For the text-containing cell, return its midpoint in (x, y) coordinate format. 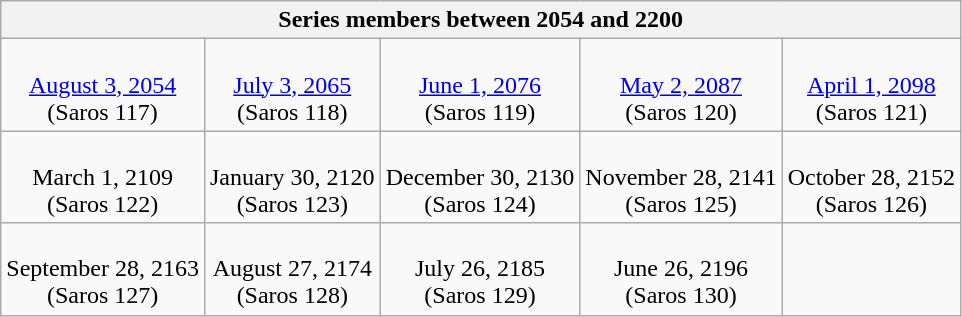
October 28, 2152(Saros 126) (871, 177)
March 1, 2109(Saros 122) (103, 177)
September 28, 2163(Saros 127) (103, 269)
June 1, 2076(Saros 119) (480, 85)
August 3, 2054(Saros 117) (103, 85)
November 28, 2141(Saros 125) (681, 177)
Series members between 2054 and 2200 (481, 20)
May 2, 2087(Saros 120) (681, 85)
July 3, 2065(Saros 118) (292, 85)
August 27, 2174(Saros 128) (292, 269)
April 1, 2098(Saros 121) (871, 85)
December 30, 2130(Saros 124) (480, 177)
July 26, 2185(Saros 129) (480, 269)
June 26, 2196(Saros 130) (681, 269)
January 30, 2120(Saros 123) (292, 177)
